From the cell containing the given text, extract its center point as [x, y] coordinate. 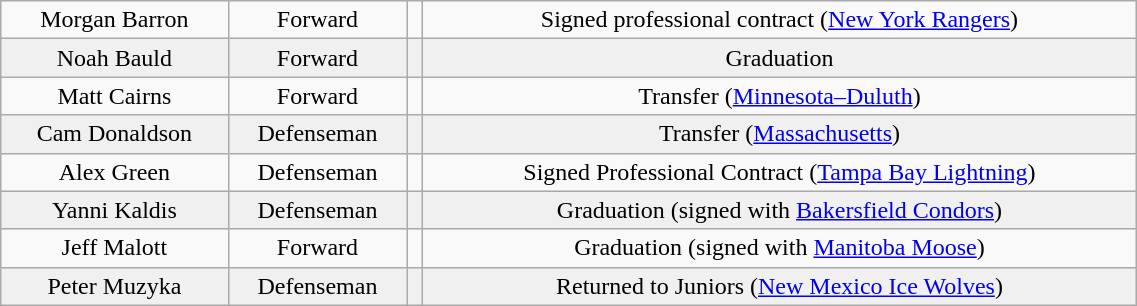
Graduation (signed with Manitoba Moose) [780, 248]
Yanni Kaldis [114, 210]
Alex Green [114, 172]
Graduation [780, 58]
Transfer (Massachusetts) [780, 134]
Signed professional contract (New York Rangers) [780, 20]
Morgan Barron [114, 20]
Peter Muzyka [114, 286]
Cam Donaldson [114, 134]
Noah Bauld [114, 58]
Returned to Juniors (New Mexico Ice Wolves) [780, 286]
Graduation (signed with Bakersfield Condors) [780, 210]
Signed Professional Contract (Tampa Bay Lightning) [780, 172]
Transfer (Minnesota–Duluth) [780, 96]
Jeff Malott [114, 248]
Matt Cairns [114, 96]
